Provide the [x, y] coordinate of the cell's center where the given text is located.  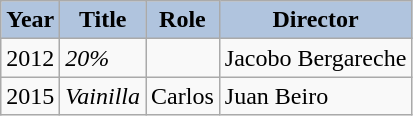
Title [103, 20]
20% [103, 58]
Role [183, 20]
Carlos [183, 96]
Director [316, 20]
2015 [30, 96]
2012 [30, 58]
Vainilla [103, 96]
Year [30, 20]
Juan Beiro [316, 96]
Jacobo Bergareche [316, 58]
